Pinpoint the cell where the given text exists, returning its (x, y) midpoint coordinate. 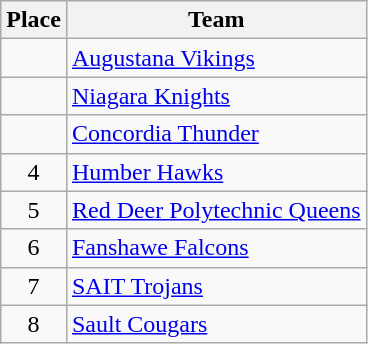
Concordia Thunder (216, 134)
Place (34, 20)
5 (34, 210)
Humber Hawks (216, 172)
6 (34, 248)
Team (216, 20)
SAIT Trojans (216, 286)
7 (34, 286)
8 (34, 324)
4 (34, 172)
Red Deer Polytechnic Queens (216, 210)
Fanshawe Falcons (216, 248)
Augustana Vikings (216, 58)
Sault Cougars (216, 324)
Niagara Knights (216, 96)
